From the cell containing the given text, extract its center point as [X, Y] coordinate. 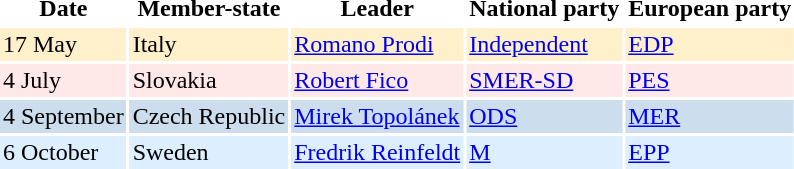
4 September [64, 116]
SMER-SD [544, 80]
ODS [544, 116]
Sweden [210, 152]
Italy [210, 44]
4 July [64, 80]
EDP [710, 44]
Czech Republic [210, 116]
M [544, 152]
6 October [64, 152]
EPP [710, 152]
Fredrik Reinfeldt [377, 152]
Slovakia [210, 80]
Romano Prodi [377, 44]
Mirek Topolánek [377, 116]
Robert Fico [377, 80]
MER [710, 116]
Independent [544, 44]
PES [710, 80]
17 May [64, 44]
